From the cell containing the given text, extract its center point as [X, Y] coordinate. 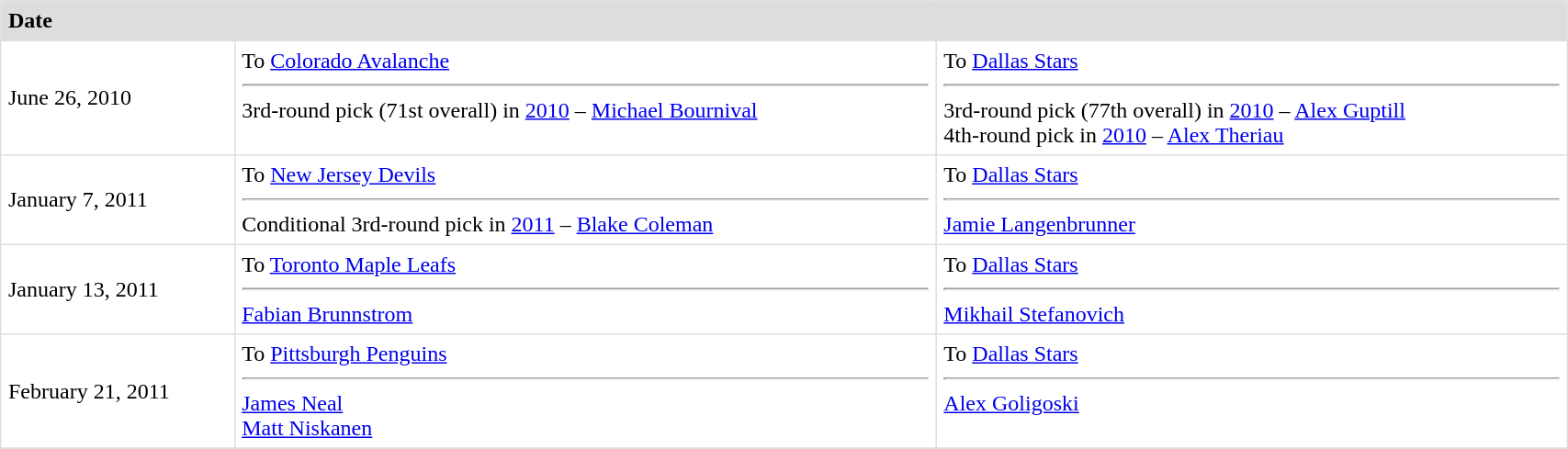
January 7, 2011 [118, 200]
To Dallas Stars Jamie Langenbrunner [1251, 200]
February 21, 2011 [118, 391]
To Pittsburgh Penguins James NealMatt Niskanen [585, 391]
Date [118, 21]
To Dallas Stars Mikhail Stefanovich [1251, 289]
June 26, 2010 [118, 97]
To Dallas Stars Alex Goligoski [1251, 391]
To Colorado Avalanche 3rd-round pick (71st overall) in 2010 – Michael Bournival [585, 97]
January 13, 2011 [118, 289]
To Dallas Stars 3rd-round pick (77th overall) in 2010 – Alex Guptill4th-round pick in 2010 – Alex Theriau [1251, 97]
To Toronto Maple Leafs Fabian Brunnstrom [585, 289]
To New Jersey Devils Conditional 3rd-round pick in 2011 – Blake Coleman [585, 200]
